Capture the cell that displays the provided text and extract its [x, y] central coordinate. 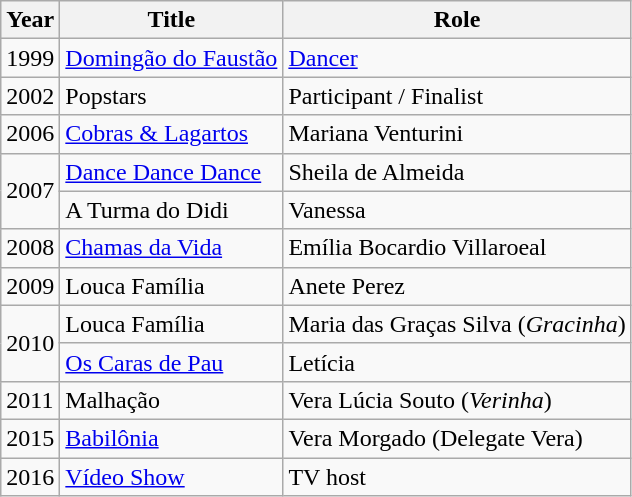
Chamas da Vida [172, 248]
Year [30, 20]
A Turma do Didi [172, 210]
2015 [30, 438]
2010 [30, 343]
Cobras & Lagartos [172, 134]
Vera Morgado (Delegate Vera) [457, 438]
Mariana Venturini [457, 134]
1999 [30, 58]
Vanessa [457, 210]
Title [172, 20]
2002 [30, 96]
Sheila de Almeida [457, 172]
Anete Perez [457, 286]
Vera Lúcia Souto (Verinha) [457, 400]
Domingão do Faustão [172, 58]
TV host [457, 477]
Os Caras de Pau [172, 362]
2009 [30, 286]
Maria das Graças Silva (Gracinha) [457, 324]
Role [457, 20]
2016 [30, 477]
2007 [30, 191]
Dancer [457, 58]
2011 [30, 400]
Vídeo Show [172, 477]
Letícia [457, 362]
Emília Bocardio Villaroeal [457, 248]
Babilônia [172, 438]
Popstars [172, 96]
2006 [30, 134]
2008 [30, 248]
Malhação [172, 400]
Dance Dance Dance [172, 172]
Participant / Finalist [457, 96]
